Return the [X, Y] coordinate for the center point of the cell that contains the specified text.  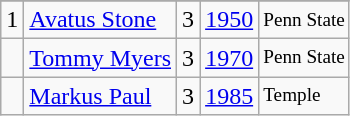
Markus Paul [100, 96]
Temple [304, 96]
1985 [230, 96]
1970 [230, 58]
1950 [230, 20]
1 [12, 20]
Avatus Stone [100, 20]
Tommy Myers [100, 58]
